Capture the cell that displays the provided text and extract its (x, y) central coordinate. 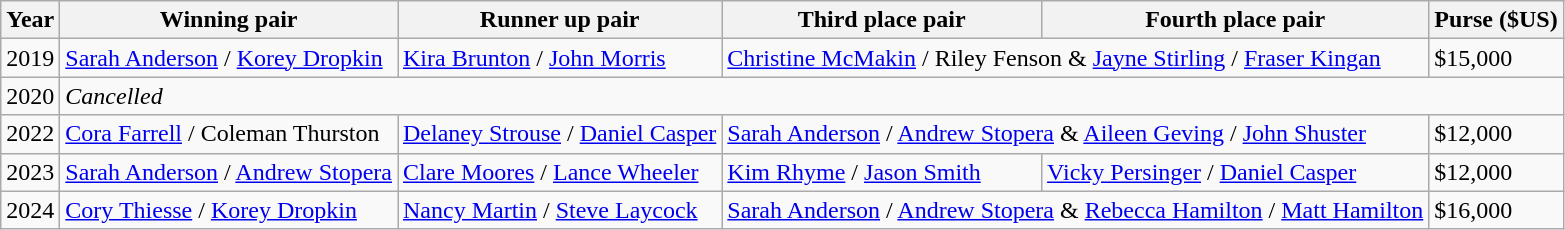
2020 (30, 96)
2022 (30, 134)
Sarah Anderson / Andrew Stopera (229, 172)
Sarah Anderson / Andrew Stopera & Rebecca Hamilton / Matt Hamilton (1076, 210)
Kira Brunton / John Morris (560, 58)
Fourth place pair (1236, 20)
Delaney Strouse / Daniel Casper (560, 134)
Winning pair (229, 20)
$16,000 (1496, 210)
Kim Rhyme / Jason Smith (882, 172)
Clare Moores / Lance Wheeler (560, 172)
2024 (30, 210)
Third place pair (882, 20)
$15,000 (1496, 58)
Sarah Anderson / Andrew Stopera & Aileen Geving / John Shuster (1076, 134)
2023 (30, 172)
2019 (30, 58)
Sarah Anderson / Korey Dropkin (229, 58)
Cory Thiesse / Korey Dropkin (229, 210)
Christine McMakin / Riley Fenson & Jayne Stirling / Fraser Kingan (1076, 58)
Cora Farrell / Coleman Thurston (229, 134)
Cancelled (812, 96)
Purse ($US) (1496, 20)
Year (30, 20)
Runner up pair (560, 20)
Vicky Persinger / Daniel Casper (1236, 172)
Nancy Martin / Steve Laycock (560, 210)
